From the cell containing the given text, extract its center point as [x, y] coordinate. 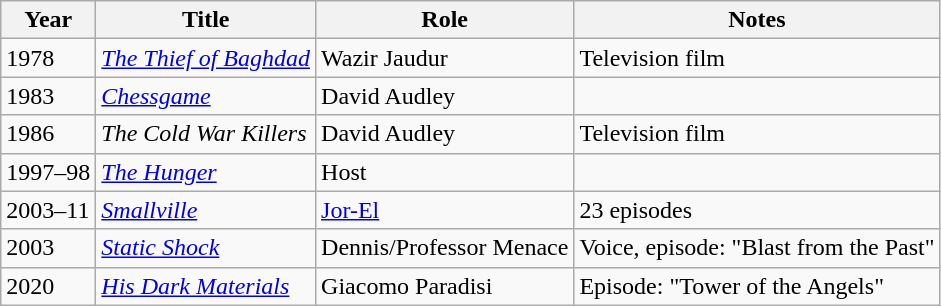
Smallville [206, 210]
The Thief of Baghdad [206, 58]
1986 [48, 134]
Host [445, 172]
Jor-El [445, 210]
1978 [48, 58]
His Dark Materials [206, 286]
1997–98 [48, 172]
Wazir Jaudur [445, 58]
1983 [48, 96]
2020 [48, 286]
Static Shock [206, 248]
Title [206, 20]
The Cold War Killers [206, 134]
Chessgame [206, 96]
Voice, episode: "Blast from the Past" [757, 248]
Giacomo Paradisi [445, 286]
Role [445, 20]
23 episodes [757, 210]
2003 [48, 248]
The Hunger [206, 172]
2003–11 [48, 210]
Notes [757, 20]
Dennis/Professor Menace [445, 248]
Episode: "Tower of the Angels" [757, 286]
Year [48, 20]
